Detect which cell encompasses the target text, then output its (X, Y) center coordinate. 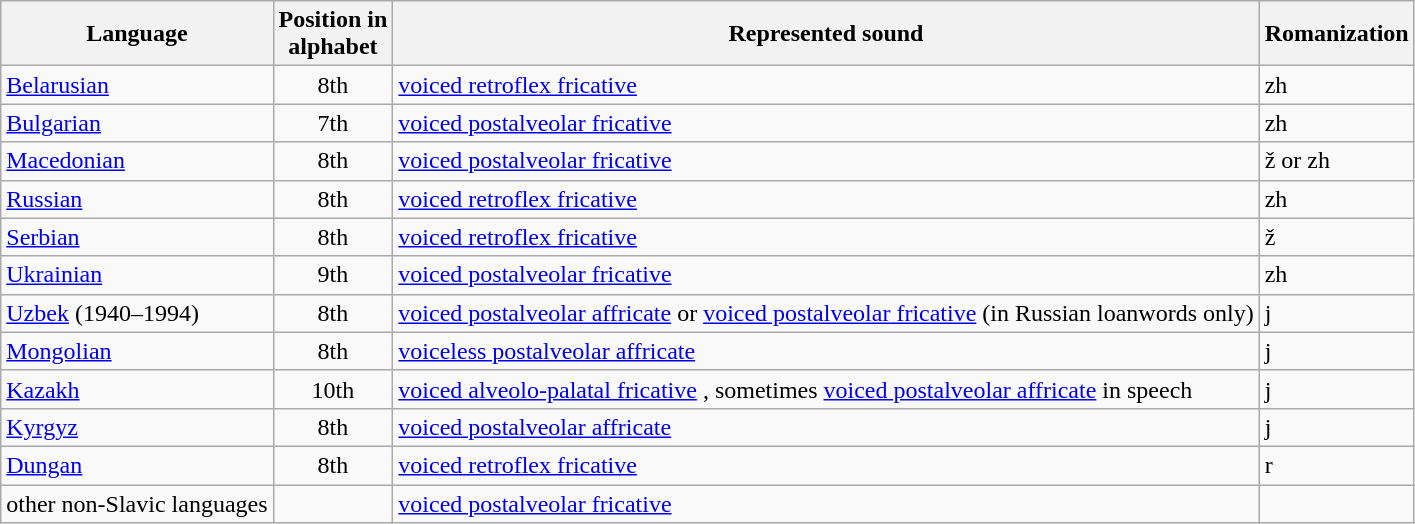
Language (137, 34)
voiced postalveolar affricate (826, 427)
Represented sound (826, 34)
Romanization (1336, 34)
other non-Slavic languages (137, 503)
10th (333, 389)
Kazakh (137, 389)
7th (333, 123)
Bulgarian (137, 123)
Kyrgyz (137, 427)
ž or zh (1336, 161)
Belarusian (137, 85)
Position in alphabet (333, 34)
ž (1336, 237)
Serbian (137, 237)
r (1336, 465)
Uzbek (1940–1994) (137, 313)
Dungan (137, 465)
9th (333, 275)
Russian (137, 199)
voiced postalveolar affricate or voiced postalveolar fricative (in Russian loanwords only) (826, 313)
Macedonian (137, 161)
voiced alveolo-palatal fricative , sometimes voiced postalveolar affricate in speech (826, 389)
Ukrainian (137, 275)
voiceless postalveolar affricate (826, 351)
Mongolian (137, 351)
